From the cell containing the given text, extract its center point as (x, y) coordinate. 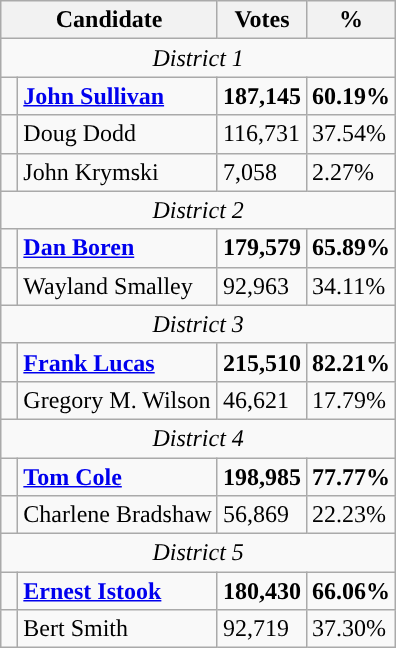
Wayland Smalley (118, 286)
82.21% (352, 362)
Gregory M. Wilson (118, 400)
92,963 (262, 286)
District 3 (198, 324)
198,985 (262, 477)
7,058 (262, 172)
John Krymski (118, 172)
46,621 (262, 400)
60.19% (352, 96)
Ernest Istook (118, 591)
66.06% (352, 591)
37.54% (352, 134)
Votes (262, 20)
56,869 (262, 515)
District 2 (198, 210)
% (352, 20)
37.30% (352, 629)
17.79% (352, 400)
District 5 (198, 553)
Charlene Bradshaw (118, 515)
District 4 (198, 438)
179,579 (262, 248)
180,430 (262, 591)
John Sullivan (118, 96)
Doug Dodd (118, 134)
65.89% (352, 248)
Tom Cole (118, 477)
215,510 (262, 362)
116,731 (262, 134)
187,145 (262, 96)
Bert Smith (118, 629)
77.77% (352, 477)
Dan Boren (118, 248)
92,719 (262, 629)
34.11% (352, 286)
District 1 (198, 58)
2.27% (352, 172)
Frank Lucas (118, 362)
Candidate (110, 20)
22.23% (352, 515)
